Return [X, Y] of the center of cell containing provided text 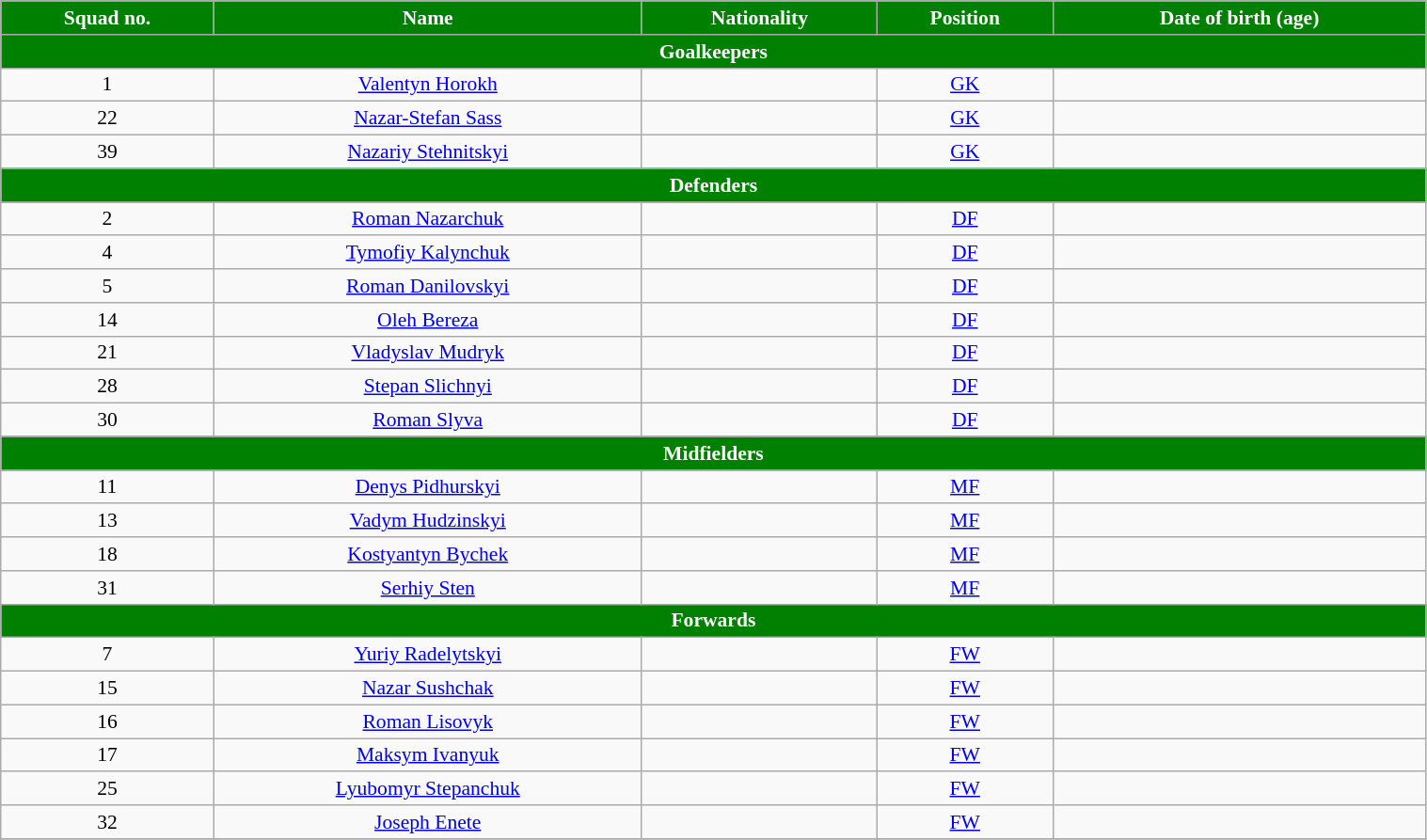
Denys Pidhurskyi [427, 487]
Kostyantyn Bychek [427, 554]
Vladyslav Mudryk [427, 353]
5 [107, 286]
22 [107, 119]
28 [107, 387]
4 [107, 253]
Roman Lisovyk [427, 721]
Joseph Enete [427, 822]
Midfielders [713, 453]
Nazariy Stehnitskyi [427, 152]
32 [107, 822]
Maksym Ivanyuk [427, 755]
Tymofiy Kalynchuk [427, 253]
11 [107, 487]
17 [107, 755]
Lyubomyr Stepanchuk [427, 789]
Nazar-Stefan Sass [427, 119]
16 [107, 721]
18 [107, 554]
15 [107, 689]
Yuriy Radelytskyi [427, 655]
13 [107, 521]
14 [107, 320]
Position [965, 18]
Vadym Hudzinskyi [427, 521]
Valentyn Horokh [427, 85]
7 [107, 655]
Roman Nazarchuk [427, 219]
Roman Danilovskyi [427, 286]
Nazar Sushchak [427, 689]
39 [107, 152]
31 [107, 588]
30 [107, 420]
Squad no. [107, 18]
Date of birth (age) [1240, 18]
Forwards [713, 621]
21 [107, 353]
Nationality [759, 18]
1 [107, 85]
25 [107, 789]
Stepan Slichnyi [427, 387]
Defenders [713, 185]
Name [427, 18]
2 [107, 219]
Goalkeepers [713, 52]
Serhiy Sten [427, 588]
Roman Slyva [427, 420]
Oleh Bereza [427, 320]
